Capture the cell that displays the provided text and extract its (x, y) central coordinate. 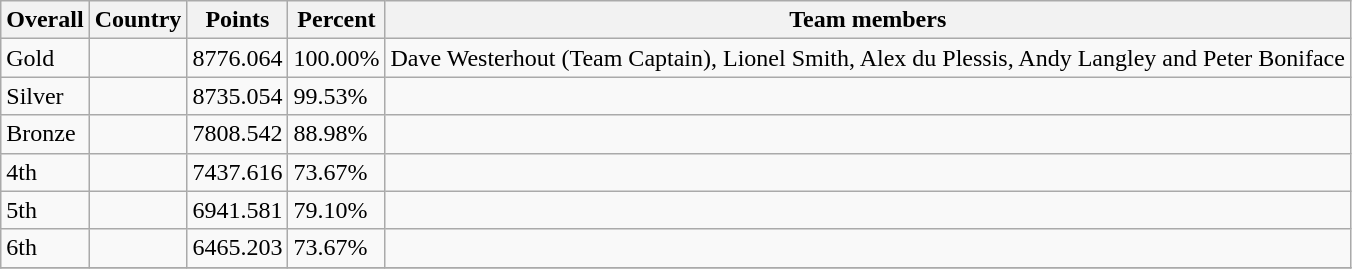
88.98% (336, 134)
Team members (868, 20)
5th (45, 210)
6941.581 (238, 210)
Bronze (45, 134)
8776.064 (238, 58)
Silver (45, 96)
Dave Westerhout (Team Captain), Lionel Smith, Alex du Plessis, Andy Langley and Peter Boniface (868, 58)
7808.542 (238, 134)
Overall (45, 20)
Country (138, 20)
6th (45, 248)
Points (238, 20)
6465.203 (238, 248)
99.53% (336, 96)
Gold (45, 58)
Percent (336, 20)
7437.616 (238, 172)
100.00% (336, 58)
79.10% (336, 210)
4th (45, 172)
8735.054 (238, 96)
